Provide the (X, Y) coordinate of the cell's center where the given text is located.  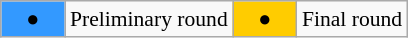
Final round (352, 19)
Preliminary round (149, 19)
